For the text-containing cell, return its midpoint in [x, y] coordinate format. 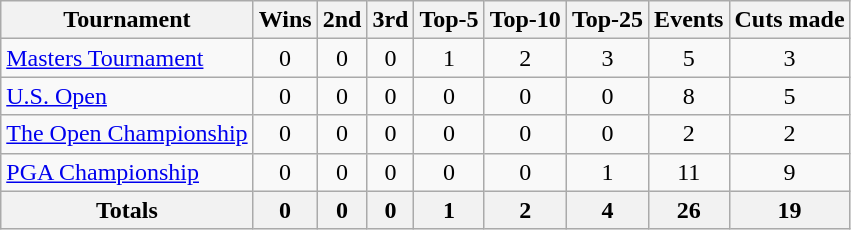
4 [607, 210]
8 [689, 96]
Totals [127, 210]
The Open Championship [127, 134]
2nd [342, 20]
Top-25 [607, 20]
PGA Championship [127, 172]
19 [790, 210]
Tournament [127, 20]
11 [689, 172]
Events [689, 20]
Cuts made [790, 20]
U.S. Open [127, 96]
Top-10 [525, 20]
Top-5 [449, 20]
3rd [390, 20]
Wins [285, 20]
26 [689, 210]
Masters Tournament [127, 58]
9 [790, 172]
